Find where the given text appears and provide that cell's center as [X, Y] coordinate. 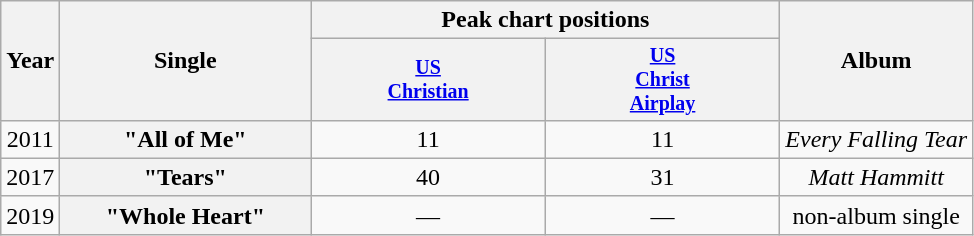
USChristian [428, 80]
"Whole Heart" [186, 215]
Album [876, 61]
"Tears" [186, 177]
2011 [30, 139]
Matt Hammitt [876, 177]
2019 [30, 215]
Every Falling Tear [876, 139]
USChristAirplay [662, 80]
Peak chart positions [546, 20]
40 [428, 177]
"All of Me" [186, 139]
Single [186, 61]
non-album single [876, 215]
31 [662, 177]
2017 [30, 177]
Year [30, 61]
